Provide the [X, Y] coordinate of the cell's center where the given text is located.  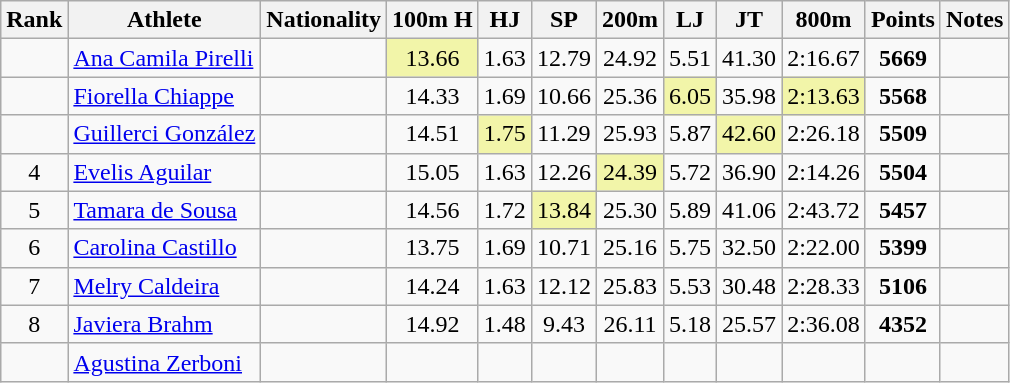
Ana Camila Pirelli [164, 58]
2:36.08 [824, 324]
5568 [902, 96]
36.90 [750, 172]
Agustina Zerboni [164, 362]
2:13.63 [824, 96]
Notes [974, 20]
15.05 [433, 172]
25.16 [630, 248]
25.57 [750, 324]
11.29 [564, 134]
7 [34, 286]
14.51 [433, 134]
25.30 [630, 210]
25.93 [630, 134]
6 [34, 248]
Athlete [164, 20]
24.92 [630, 58]
100m H [433, 20]
5.72 [690, 172]
2:22.00 [824, 248]
HJ [504, 20]
1.75 [504, 134]
Rank [34, 20]
5106 [902, 286]
26.11 [630, 324]
10.71 [564, 248]
Tamara de Sousa [164, 210]
14.56 [433, 210]
5.75 [690, 248]
2:28.33 [824, 286]
Melry Caldeira [164, 286]
LJ [690, 20]
13.75 [433, 248]
4 [34, 172]
200m [630, 20]
30.48 [750, 286]
SP [564, 20]
14.92 [433, 324]
14.33 [433, 96]
10.66 [564, 96]
9.43 [564, 324]
5669 [902, 58]
5509 [902, 134]
12.12 [564, 286]
5.87 [690, 134]
2:26.18 [824, 134]
1.48 [504, 324]
5.89 [690, 210]
2:14.26 [824, 172]
1.72 [504, 210]
Nationality [324, 20]
5.18 [690, 324]
Points [902, 20]
5504 [902, 172]
Guillerci González [164, 134]
Javiera Brahm [164, 324]
2:16.67 [824, 58]
32.50 [750, 248]
14.24 [433, 286]
35.98 [750, 96]
Fiorella Chiappe [164, 96]
25.83 [630, 286]
41.06 [750, 210]
8 [34, 324]
24.39 [630, 172]
5.51 [690, 58]
6.05 [690, 96]
Carolina Castillo [164, 248]
12.26 [564, 172]
13.66 [433, 58]
JT [750, 20]
800m [824, 20]
5 [34, 210]
4352 [902, 324]
5457 [902, 210]
42.60 [750, 134]
41.30 [750, 58]
12.79 [564, 58]
5.53 [690, 286]
5399 [902, 248]
2:43.72 [824, 210]
25.36 [630, 96]
Evelis Aguilar [164, 172]
13.84 [564, 210]
